From the cell containing the given text, extract its center point as [X, Y] coordinate. 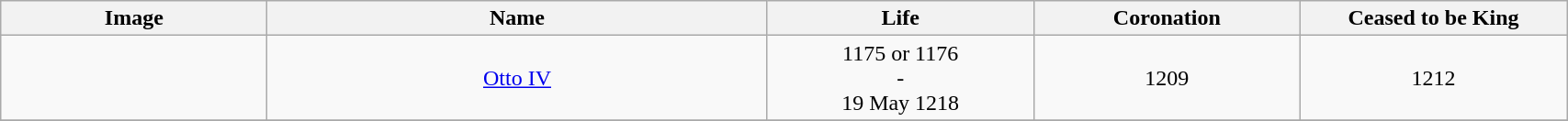
Ceased to be King [1433, 18]
Image [134, 18]
1209 [1167, 78]
Coronation [1167, 18]
1212 [1433, 78]
1175 or 1176-19 May 1218 [900, 78]
Name [517, 18]
Life [900, 18]
Otto IV [517, 78]
